Extract the [x, y] coordinate from the center of the cell holding the provided text.  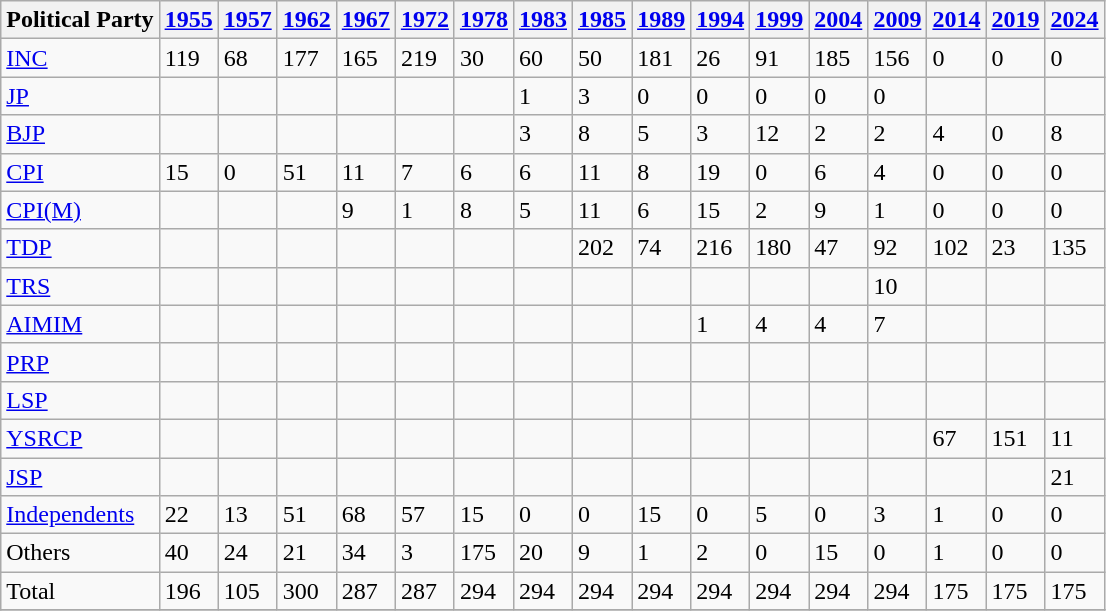
92 [898, 248]
CPI(M) [80, 210]
2014 [956, 20]
19 [720, 172]
34 [366, 553]
Total [80, 591]
26 [720, 58]
91 [780, 58]
AIMIM [80, 324]
1978 [484, 20]
219 [424, 58]
156 [898, 58]
185 [838, 58]
INC [80, 58]
67 [956, 438]
119 [188, 58]
2019 [1016, 20]
2024 [1074, 20]
10 [898, 286]
1983 [542, 20]
30 [484, 58]
181 [662, 58]
24 [248, 553]
1967 [366, 20]
105 [248, 591]
177 [306, 58]
151 [1016, 438]
Political Party [80, 20]
180 [780, 248]
22 [188, 515]
1985 [602, 20]
135 [1074, 248]
2009 [898, 20]
1972 [424, 20]
20 [542, 553]
74 [662, 248]
12 [780, 134]
1957 [248, 20]
Independents [80, 515]
1989 [662, 20]
Others [80, 553]
13 [248, 515]
LSP [80, 400]
196 [188, 591]
102 [956, 248]
50 [602, 58]
JSP [80, 477]
YSRCP [80, 438]
1955 [188, 20]
PRP [80, 362]
57 [424, 515]
BJP [80, 134]
23 [1016, 248]
1994 [720, 20]
60 [542, 58]
165 [366, 58]
300 [306, 591]
TDP [80, 248]
CPI [80, 172]
1999 [780, 20]
1962 [306, 20]
47 [838, 248]
2004 [838, 20]
40 [188, 553]
216 [720, 248]
JP [80, 96]
TRS [80, 286]
202 [602, 248]
